Capture the cell that displays the provided text and extract its (x, y) central coordinate. 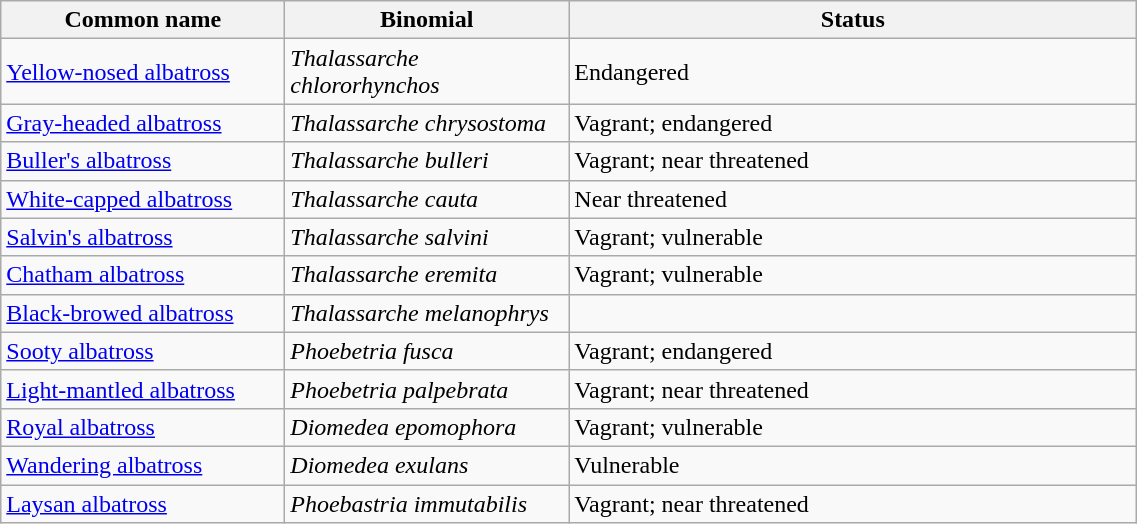
Thalassarche bulleri (427, 161)
Phoebetria fusca (427, 351)
Near threatened (853, 199)
Buller's albatross (143, 161)
Light-mantled albatross (143, 389)
Thalassarche melanophrys (427, 313)
Chatham albatross (143, 275)
Thalassarche eremita (427, 275)
White-capped albatross (143, 199)
Diomedea exulans (427, 465)
Sooty albatross (143, 351)
Phoebastria immutabilis (427, 503)
Black-browed albatross (143, 313)
Endangered (853, 72)
Yellow-nosed albatross (143, 72)
Common name (143, 20)
Thalassarche cauta (427, 199)
Gray-headed albatross (143, 123)
Thalassarche salvini (427, 237)
Wandering albatross (143, 465)
Royal albatross (143, 427)
Phoebetria palpebrata (427, 389)
Laysan albatross (143, 503)
Thalassarche chrysostoma (427, 123)
Binomial (427, 20)
Salvin's albatross (143, 237)
Status (853, 20)
Diomedea epomophora (427, 427)
Thalassarche chlororhynchos (427, 72)
Vulnerable (853, 465)
